Capture the cell that displays the provided text and extract its [X, Y] central coordinate. 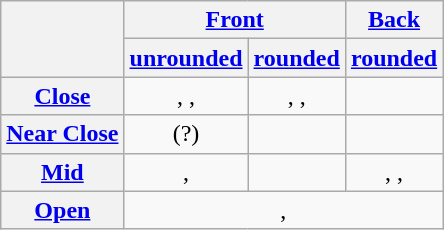
Near Close [62, 134]
Back [394, 20]
Close [62, 96]
Front [234, 20]
Mid [62, 172]
Open [62, 210]
(?) [186, 134]
unrounded [186, 58]
